For the text-containing cell, return its midpoint in (x, y) coordinate format. 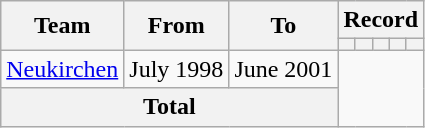
To (284, 26)
Record (381, 20)
Team (62, 26)
From (176, 26)
Neukirchen (62, 69)
Total (170, 107)
June 2001 (284, 69)
July 1998 (176, 69)
